Pinpoint the cell where the given text exists, returning its (X, Y) midpoint coordinate. 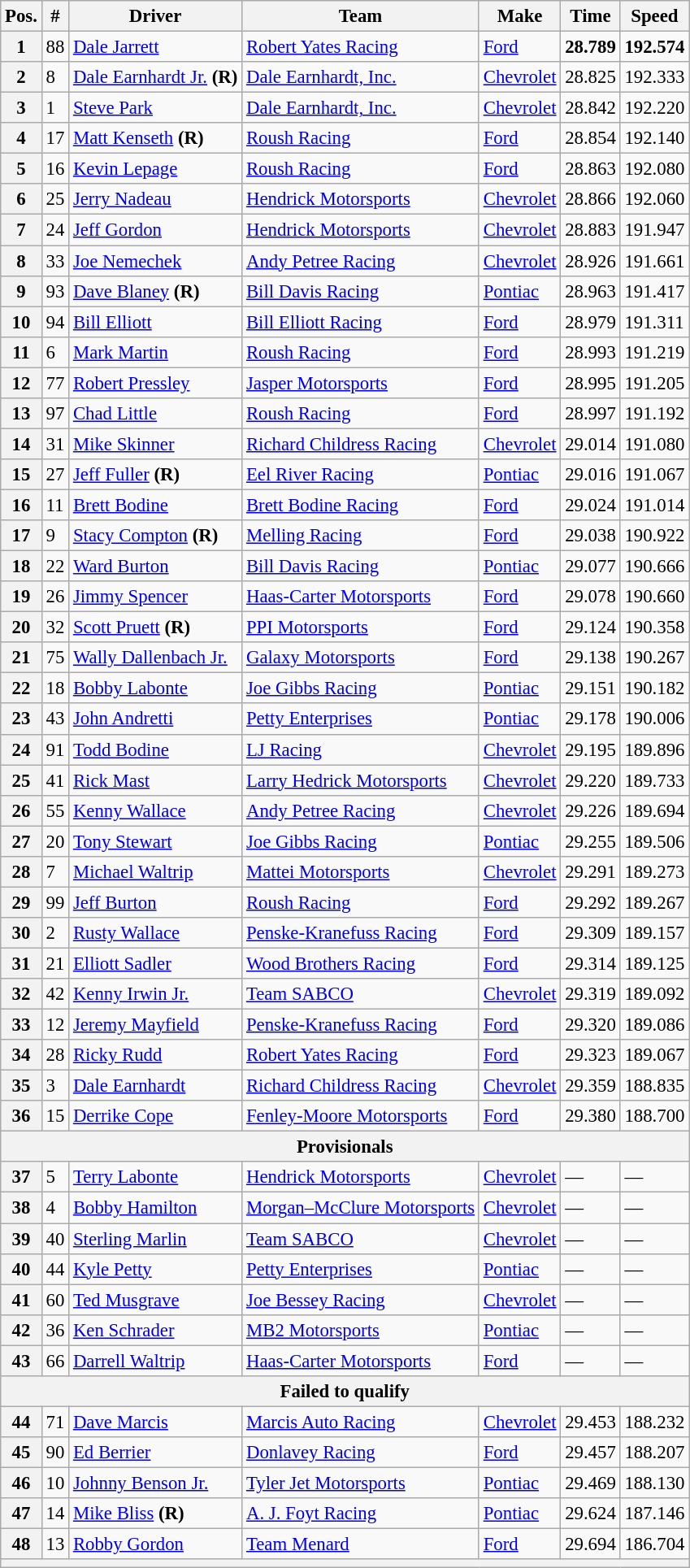
Brett Bodine Racing (361, 505)
Team (361, 16)
190.267 (655, 658)
192.060 (655, 199)
LJ Racing (361, 749)
Matt Kenseth (R) (156, 138)
28.926 (590, 261)
PPI Motorsports (361, 628)
94 (55, 322)
47 (21, 1514)
Robby Gordon (156, 1544)
30 (21, 933)
28.997 (590, 414)
28.789 (590, 47)
189.733 (655, 780)
29.453 (590, 1422)
Mike Bliss (R) (156, 1514)
189.896 (655, 749)
Dale Earnhardt (156, 1086)
191.080 (655, 444)
88 (55, 47)
29.195 (590, 749)
28.842 (590, 108)
29.024 (590, 505)
75 (55, 658)
Driver (156, 16)
191.192 (655, 414)
29.624 (590, 1514)
Rick Mast (156, 780)
29.078 (590, 597)
Mark Martin (156, 352)
29.319 (590, 994)
188.232 (655, 1422)
29.077 (590, 567)
28.993 (590, 352)
Larry Hedrick Motorsports (361, 780)
Derrike Cope (156, 1116)
Ricky Rudd (156, 1055)
190.182 (655, 688)
37 (21, 1178)
188.130 (655, 1483)
Sterling Marlin (156, 1239)
Provisionals (345, 1147)
191.205 (655, 383)
Jeff Gordon (156, 230)
Dale Earnhardt Jr. (R) (156, 77)
Terry Labonte (156, 1178)
Jerry Nadeau (156, 199)
Jeff Burton (156, 902)
Tyler Jet Motorsports (361, 1483)
Team Menard (361, 1544)
Fenley-Moore Motorsports (361, 1116)
189.694 (655, 810)
29.469 (590, 1483)
188.700 (655, 1116)
Ted Musgrave (156, 1300)
28.825 (590, 77)
Eel River Racing (361, 475)
Make (519, 16)
Elliott Sadler (156, 963)
71 (55, 1422)
Galaxy Motorsports (361, 658)
190.358 (655, 628)
Kyle Petty (156, 1269)
29.694 (590, 1544)
Bill Elliott Racing (361, 322)
45 (21, 1453)
35 (21, 1086)
Jeff Fuller (R) (156, 475)
191.067 (655, 475)
Ward Burton (156, 567)
55 (55, 810)
Darrell Waltrip (156, 1361)
190.660 (655, 597)
29.314 (590, 963)
28.963 (590, 291)
187.146 (655, 1514)
Mattei Motorsports (361, 872)
Bobby Labonte (156, 688)
189.157 (655, 933)
29.016 (590, 475)
28.863 (590, 169)
Speed (655, 16)
28.854 (590, 138)
19 (21, 597)
Failed to qualify (345, 1392)
Dale Jarrett (156, 47)
Marcis Auto Racing (361, 1422)
Jasper Motorsports (361, 383)
189.067 (655, 1055)
29.151 (590, 688)
66 (55, 1361)
77 (55, 383)
46 (21, 1483)
28.979 (590, 322)
Dave Marcis (156, 1422)
192.220 (655, 108)
190.006 (655, 719)
29.038 (590, 536)
93 (55, 291)
192.080 (655, 169)
29.014 (590, 444)
Robert Pressley (156, 383)
186.704 (655, 1544)
28.995 (590, 383)
Bill Elliott (156, 322)
Joe Nemechek (156, 261)
189.125 (655, 963)
Steve Park (156, 108)
28.883 (590, 230)
97 (55, 414)
Scott Pruett (R) (156, 628)
191.311 (655, 322)
Kenny Irwin Jr. (156, 994)
192.333 (655, 77)
MB2 Motorsports (361, 1330)
Time (590, 16)
Todd Bodine (156, 749)
Brett Bodine (156, 505)
48 (21, 1544)
Jeremy Mayfield (156, 1025)
38 (21, 1208)
Joe Bessey Racing (361, 1300)
Bobby Hamilton (156, 1208)
Johnny Benson Jr. (156, 1483)
29.226 (590, 810)
189.092 (655, 994)
190.922 (655, 536)
Kenny Wallace (156, 810)
191.661 (655, 261)
Wally Dallenbach Jr. (156, 658)
90 (55, 1453)
189.267 (655, 902)
191.014 (655, 505)
Tony Stewart (156, 841)
91 (55, 749)
188.835 (655, 1086)
Mike Skinner (156, 444)
189.273 (655, 872)
99 (55, 902)
29.292 (590, 902)
Rusty Wallace (156, 933)
Jimmy Spencer (156, 597)
29.320 (590, 1025)
Ken Schrader (156, 1330)
188.207 (655, 1453)
191.219 (655, 352)
29.220 (590, 780)
Ed Berrier (156, 1453)
192.140 (655, 138)
29.138 (590, 658)
Morgan–McClure Motorsports (361, 1208)
Chad Little (156, 414)
29.178 (590, 719)
39 (21, 1239)
191.947 (655, 230)
189.506 (655, 841)
A. J. Foyt Racing (361, 1514)
29.359 (590, 1086)
Melling Racing (361, 536)
190.666 (655, 567)
29.124 (590, 628)
29.309 (590, 933)
192.574 (655, 47)
Kevin Lepage (156, 169)
Pos. (21, 16)
29.323 (590, 1055)
29.380 (590, 1116)
29.291 (590, 872)
29.255 (590, 841)
John Andretti (156, 719)
191.417 (655, 291)
Michael Waltrip (156, 872)
34 (21, 1055)
29.457 (590, 1453)
28.866 (590, 199)
60 (55, 1300)
Dave Blaney (R) (156, 291)
189.086 (655, 1025)
23 (21, 719)
Donlavey Racing (361, 1453)
# (55, 16)
Wood Brothers Racing (361, 963)
Stacy Compton (R) (156, 536)
29 (21, 902)
